Extract the (x, y) coordinate from the center of the cell holding the provided text.  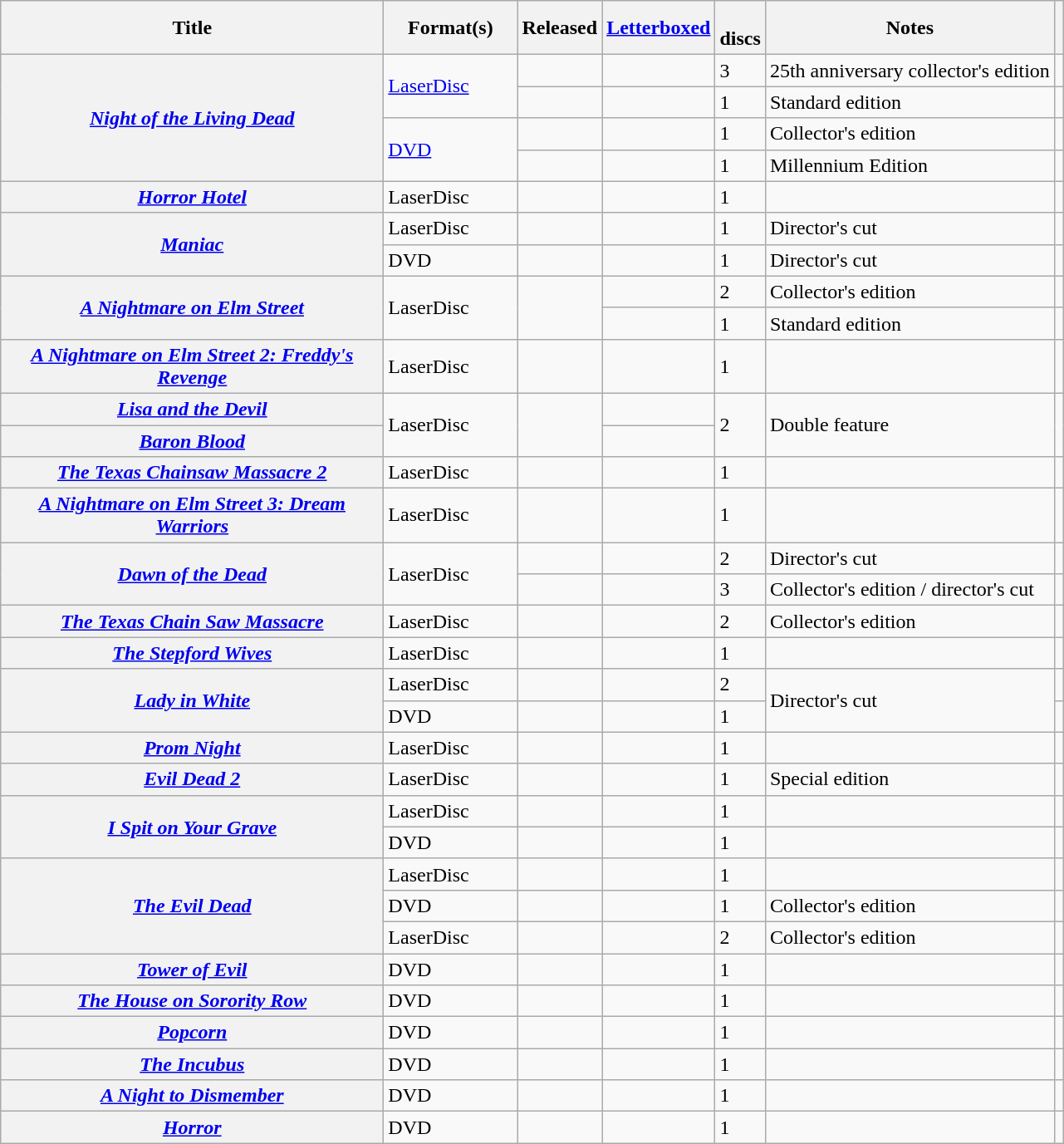
Prom Night (193, 748)
A Nightmare on Elm Street 3: Dream Warriors (193, 515)
The Stepford Wives (193, 653)
Tower of Evil (193, 970)
Double feature (910, 425)
25th anniversary collector's edition (910, 71)
discs (740, 28)
Lady in White (193, 700)
A Night to Dismember (193, 1096)
The Evil Dead (193, 906)
The Texas Chain Saw Massacre (193, 621)
Night of the Living Dead (193, 118)
Millennium Edition (910, 165)
A Nightmare on Elm Street 2: Freddy's Revenge (193, 366)
The House on Sorority Row (193, 1001)
Letterboxed (659, 28)
Notes (910, 28)
A Nightmare on Elm Street (193, 307)
Evil Dead 2 (193, 779)
Title (193, 28)
Format(s) (450, 28)
Horror Hotel (193, 197)
Baron Blood (193, 441)
Horror (193, 1127)
Collector's edition / director's cut (910, 590)
The Texas Chainsaw Massacre 2 (193, 473)
Special edition (910, 779)
Lisa and the Devil (193, 409)
The Incubus (193, 1064)
Dawn of the Dead (193, 574)
Popcorn (193, 1033)
I Spit on Your Grave (193, 827)
Released (560, 28)
Maniac (193, 244)
